Search for the cell housing the specified text and yield its [x, y] center coordinate. 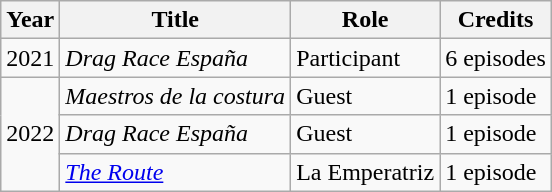
Maestros de la costura [176, 96]
The Route [176, 172]
2022 [30, 134]
Credits [496, 20]
Year [30, 20]
La Emperatriz [366, 172]
Role [366, 20]
6 episodes [496, 58]
Title [176, 20]
Participant [366, 58]
2021 [30, 58]
